Extract the (x, y) coordinate from the center of the cell holding the provided text.  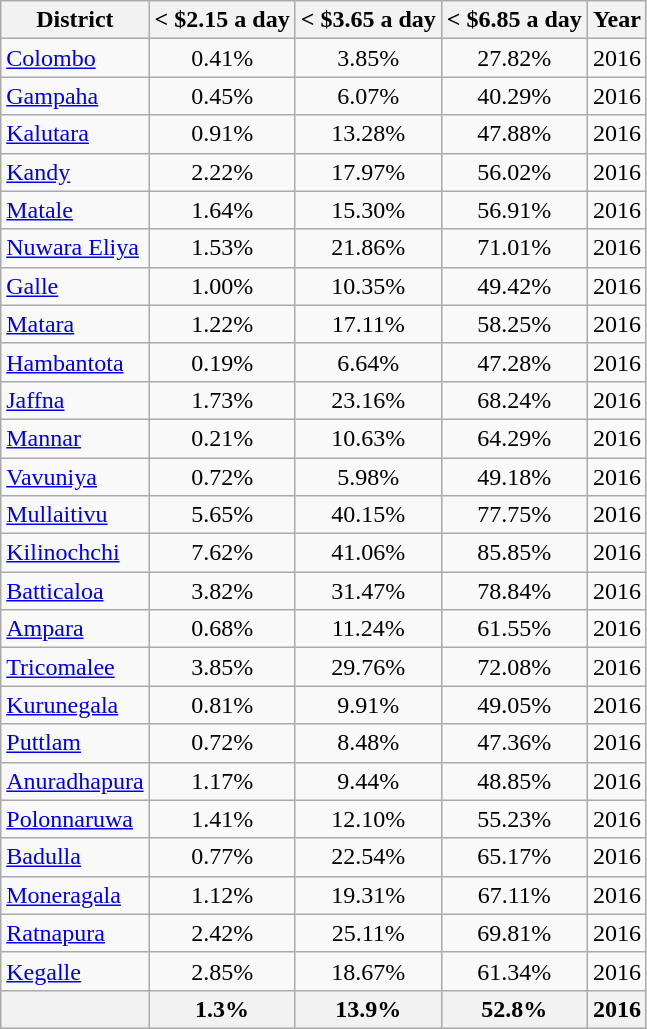
47.88% (514, 134)
27.82% (514, 58)
1.64% (222, 210)
6.07% (368, 96)
67.11% (514, 895)
1.17% (222, 781)
0.21% (222, 438)
5.65% (222, 515)
2.42% (222, 933)
1.3% (222, 1009)
9.44% (368, 781)
49.42% (514, 286)
61.55% (514, 629)
13.28% (368, 134)
Jaffna (75, 400)
Year (616, 20)
5.98% (368, 477)
65.17% (514, 857)
21.86% (368, 248)
77.75% (514, 515)
Mannar (75, 438)
Anuradhapura (75, 781)
Gampaha (75, 96)
47.36% (514, 743)
0.91% (222, 134)
47.28% (514, 362)
68.24% (514, 400)
71.01% (514, 248)
Kilinochchi (75, 553)
< $2.15 a day (222, 20)
0.77% (222, 857)
0.19% (222, 362)
1.00% (222, 286)
72.08% (514, 667)
Kalutara (75, 134)
Tricomalee (75, 667)
< $6.85 a day (514, 20)
85.85% (514, 553)
49.05% (514, 705)
13.9% (368, 1009)
56.91% (514, 210)
Hambantota (75, 362)
40.15% (368, 515)
58.25% (514, 324)
< $3.65 a day (368, 20)
52.8% (514, 1009)
0.68% (222, 629)
15.30% (368, 210)
48.85% (514, 781)
7.62% (222, 553)
9.91% (368, 705)
18.67% (368, 971)
10.35% (368, 286)
Puttlam (75, 743)
56.02% (514, 172)
Mullaitivu (75, 515)
61.34% (514, 971)
Batticaloa (75, 591)
40.29% (514, 96)
23.16% (368, 400)
Badulla (75, 857)
69.81% (514, 933)
11.24% (368, 629)
10.63% (368, 438)
49.18% (514, 477)
Polonnaruwa (75, 819)
Nuwara Eliya (75, 248)
12.10% (368, 819)
0.45% (222, 96)
55.23% (514, 819)
2.22% (222, 172)
Matara (75, 324)
Ratnapura (75, 933)
22.54% (368, 857)
2.85% (222, 971)
17.11% (368, 324)
1.12% (222, 895)
District (75, 20)
17.97% (368, 172)
Ampara (75, 629)
0.81% (222, 705)
31.47% (368, 591)
Vavuniya (75, 477)
29.76% (368, 667)
1.53% (222, 248)
Galle (75, 286)
1.73% (222, 400)
Kurunegala (75, 705)
8.48% (368, 743)
41.06% (368, 553)
25.11% (368, 933)
Kandy (75, 172)
Moneragala (75, 895)
1.22% (222, 324)
1.41% (222, 819)
64.29% (514, 438)
3.82% (222, 591)
19.31% (368, 895)
0.41% (222, 58)
Kegalle (75, 971)
6.64% (368, 362)
Colombo (75, 58)
Matale (75, 210)
78.84% (514, 591)
